Locate the cell with the specified text and output its [X, Y] center coordinate. 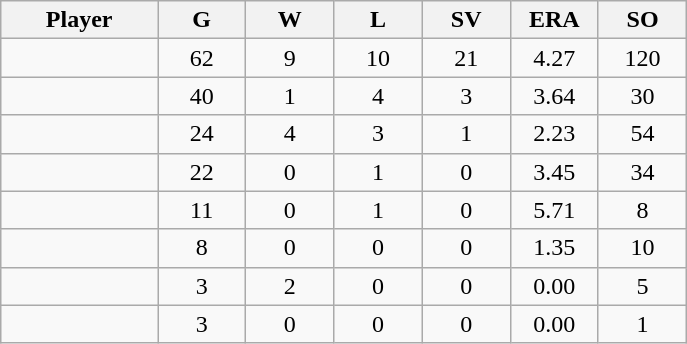
Player [80, 20]
30 [642, 96]
5.71 [554, 210]
2 [290, 286]
ERA [554, 20]
4.27 [554, 58]
SO [642, 20]
40 [202, 96]
3.64 [554, 96]
W [290, 20]
24 [202, 134]
SV [466, 20]
34 [642, 172]
11 [202, 210]
L [378, 20]
62 [202, 58]
5 [642, 286]
G [202, 20]
22 [202, 172]
9 [290, 58]
2.23 [554, 134]
3.45 [554, 172]
21 [466, 58]
120 [642, 58]
1.35 [554, 248]
54 [642, 134]
